Search for the cell housing the specified text and yield its [X, Y] center coordinate. 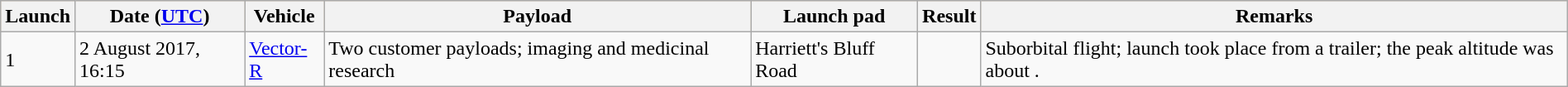
Launch pad [834, 17]
Launch [38, 17]
Suborbital flight; launch took place from a trailer; the peak altitude was about . [1274, 60]
Payload [538, 17]
Result [949, 17]
Vector-R [284, 60]
1 [38, 60]
Two customer payloads; imaging and medicinal research [538, 60]
Date (UTC) [160, 17]
Harriett's Bluff Road [834, 60]
Vehicle [284, 17]
Remarks [1274, 17]
2 August 2017, 16:15 [160, 60]
